Determine the [X, Y] coordinate at the center of the cell enclosing the given text.  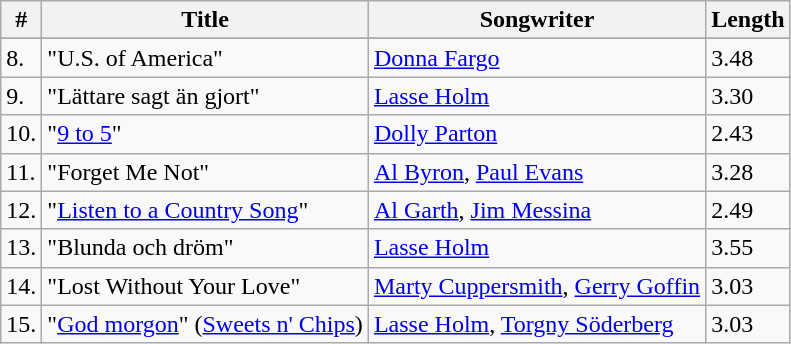
2.49 [748, 210]
12. [22, 210]
# [22, 20]
Songwriter [536, 20]
"9 to 5" [206, 134]
3.55 [748, 248]
Marty Cuppersmith, Gerry Goffin [536, 286]
Length [748, 20]
13. [22, 248]
Lasse Holm, Torgny Söderberg [536, 324]
"Lost Without Your Love" [206, 286]
15. [22, 324]
3.48 [748, 58]
10. [22, 134]
"Forget Me Not" [206, 172]
"God morgon" (Sweets n' Chips) [206, 324]
Title [206, 20]
2.43 [748, 134]
9. [22, 96]
Al Garth, Jim Messina [536, 210]
Al Byron, Paul Evans [536, 172]
"Lättare sagt än gjort" [206, 96]
11. [22, 172]
Donna Fargo [536, 58]
"U.S. of America" [206, 58]
8. [22, 58]
3.30 [748, 96]
"Listen to a Country Song" [206, 210]
3.28 [748, 172]
"Blunda och dröm" [206, 248]
14. [22, 286]
Dolly Parton [536, 134]
